Provide the (x, y) coordinate of the cell's center where the given text is located.  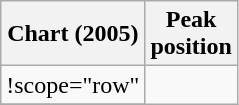
!scope="row" (73, 85)
Peakposition (191, 34)
Chart (2005) (73, 34)
